Output the (X, Y) coordinate of the center of the cell containing the given text.  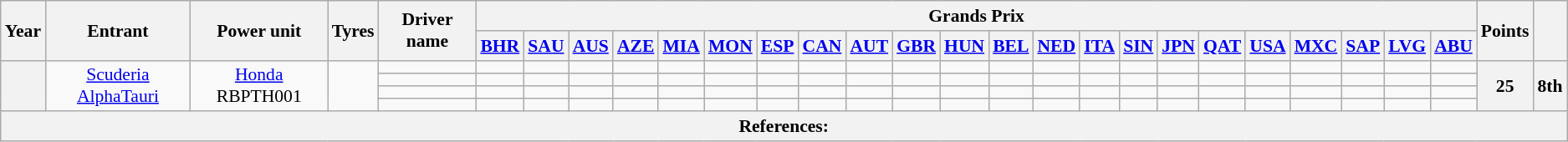
USA (1268, 46)
25 (1505, 85)
ABU (1453, 46)
Grands Prix (976, 16)
SAP (1363, 46)
GBR (917, 46)
NED (1056, 46)
Driver name (428, 30)
Honda RBPTH001 (259, 85)
CAN (823, 46)
AUS (590, 46)
SAU (545, 46)
MIA (681, 46)
Power unit (259, 30)
JPN (1178, 46)
QAT (1223, 46)
Points (1505, 30)
ESP (778, 46)
AZE (636, 46)
Scuderia AlphaTauri (118, 85)
LVG (1407, 46)
Tyres (353, 30)
ITA (1099, 46)
SIN (1138, 46)
Entrant (118, 30)
HUN (964, 46)
BHR (500, 46)
Year (23, 30)
BEL (1010, 46)
References: (784, 127)
MXC (1316, 46)
AUT (869, 46)
MON (731, 46)
8th (1550, 85)
